For the text-containing cell, return its midpoint in [x, y] coordinate format. 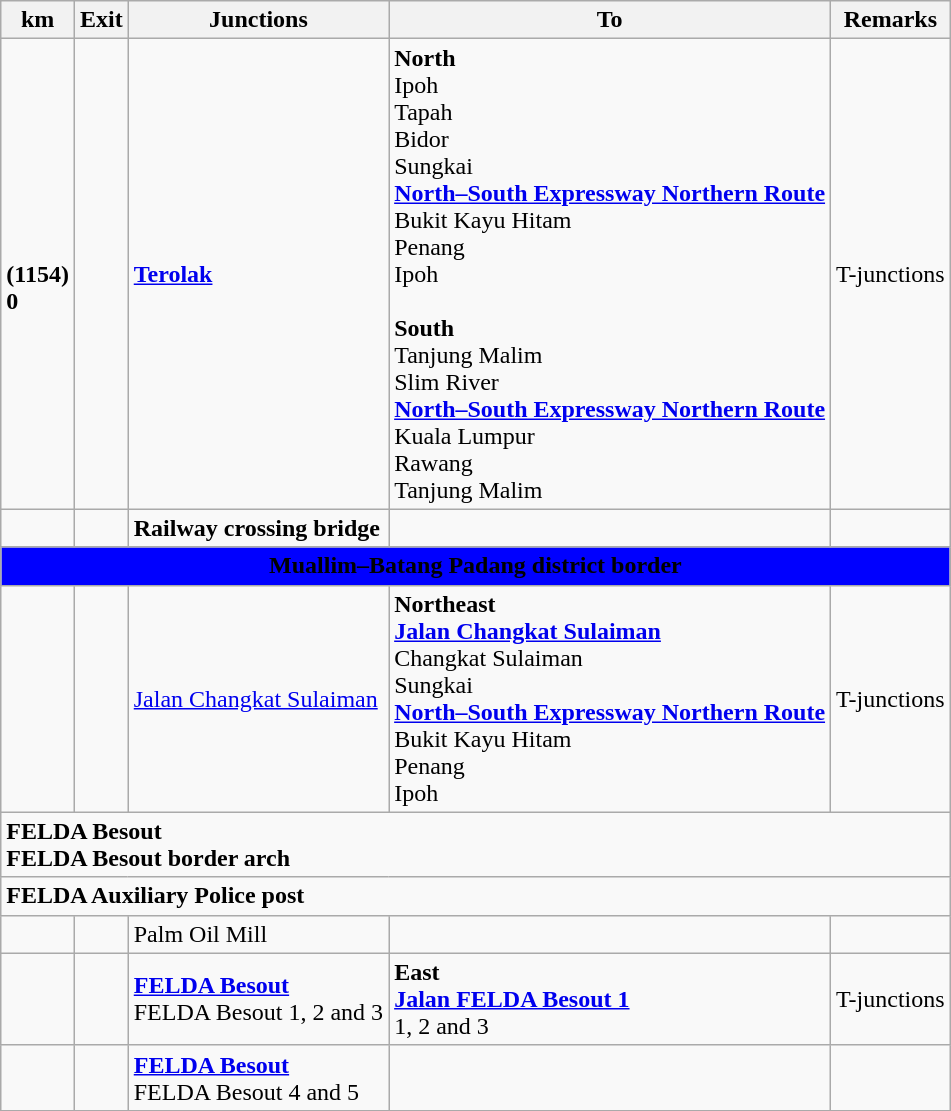
Palm Oil Mill [258, 934]
(1154)0 [38, 274]
FELDA Auxiliary Police post [476, 896]
km [38, 20]
Remarks [891, 20]
Terolak [258, 274]
Railway crossing bridge [258, 528]
Jalan Changkat Sulaiman [258, 698]
FELDA BesoutFELDA Besout 1, 2 and 3 [258, 999]
Northeast Jalan Changkat SulaimanChangkat SulaimanSungkai North–South Expressway Northern RouteBukit Kayu HitamPenangIpoh [610, 698]
To [610, 20]
Junctions [258, 20]
East Jalan FELDA Besout 11, 2 and 3 [610, 999]
Muallim–Batang Padang district border [476, 566]
FELDA BesoutFELDA Besout 4 and 5 [258, 1078]
Exit [101, 20]
FELDA BesoutFELDA Besout border arch [476, 844]
